Extract the (X, Y) coordinate from the center of the cell holding the provided text.  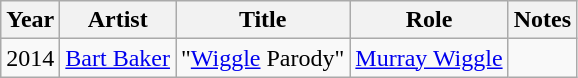
Role (429, 20)
Title (263, 20)
"Wiggle Parody" (263, 58)
Artist (118, 20)
Notes (542, 20)
Year (30, 20)
2014 (30, 58)
Bart Baker (118, 58)
Murray Wiggle (429, 58)
